Return the (X, Y) coordinate for the center point of the cell that contains the specified text.  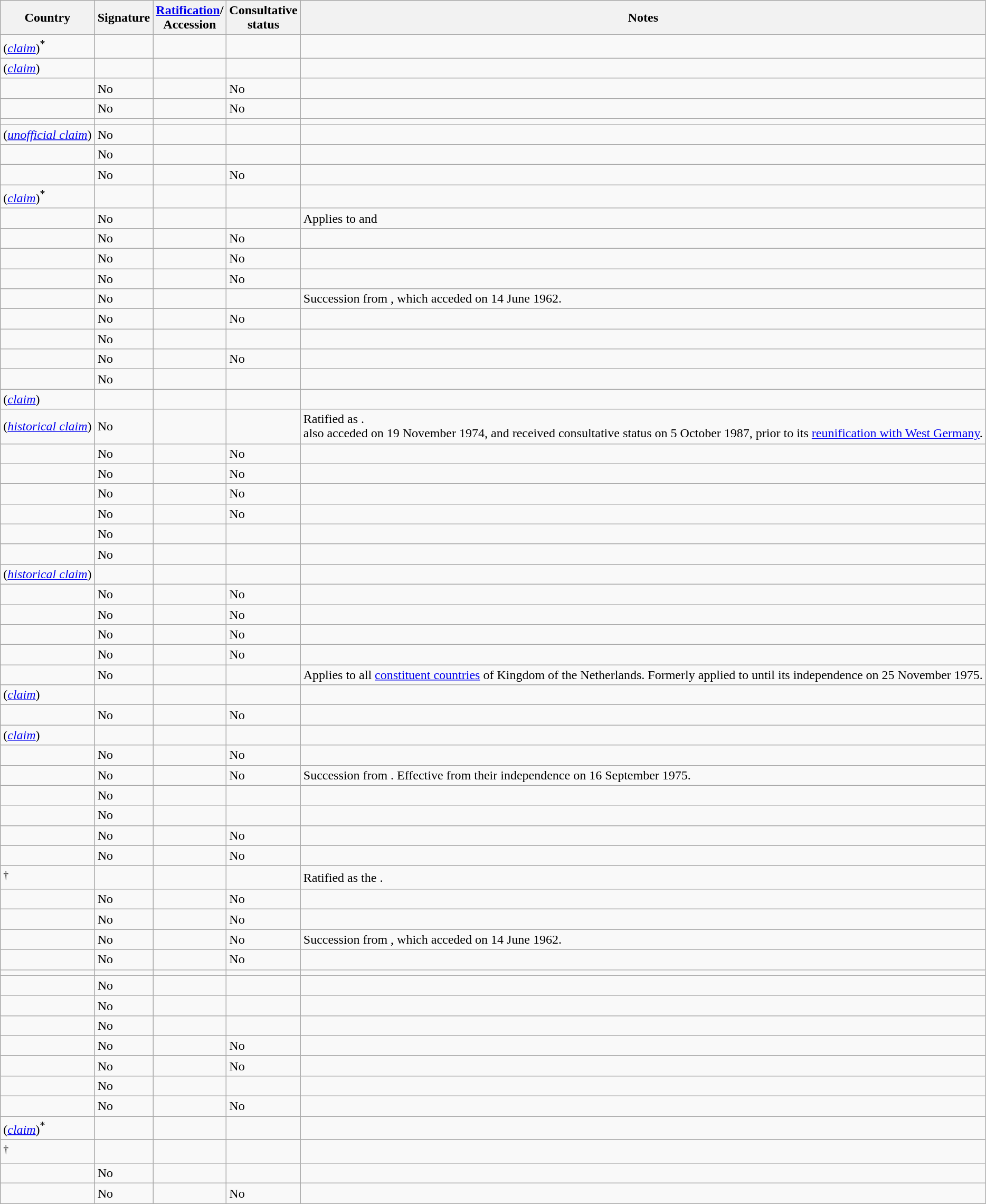
Consultativestatus (263, 18)
Succession from . Effective from their independence on 16 September 1975. (643, 775)
Notes (643, 18)
Applies to and (643, 218)
Ratified as the . (643, 878)
Applies to all constituent countries of Kingdom of the Netherlands. Formerly applied to until its independence on 25 November 1975. (643, 675)
Ratification/Accession (190, 18)
Country (48, 18)
(unofficial claim) (48, 135)
Ratified as . also acceded on 19 November 1974, and received consultative status on 5 October 1987, prior to its reunification with West Germany. (643, 427)
Signature (124, 18)
